Identify which cell holds the provided text, then report its [X, Y] central coordinate. 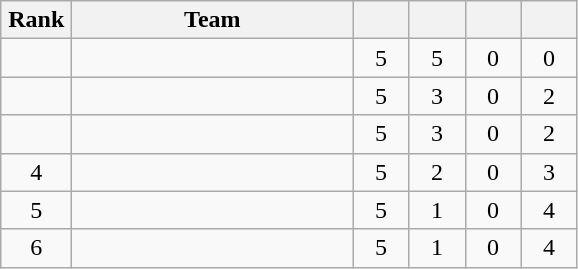
Team [212, 20]
6 [36, 248]
Rank [36, 20]
